Determine the (x, y) coordinate at the center of the cell enclosing the given text.  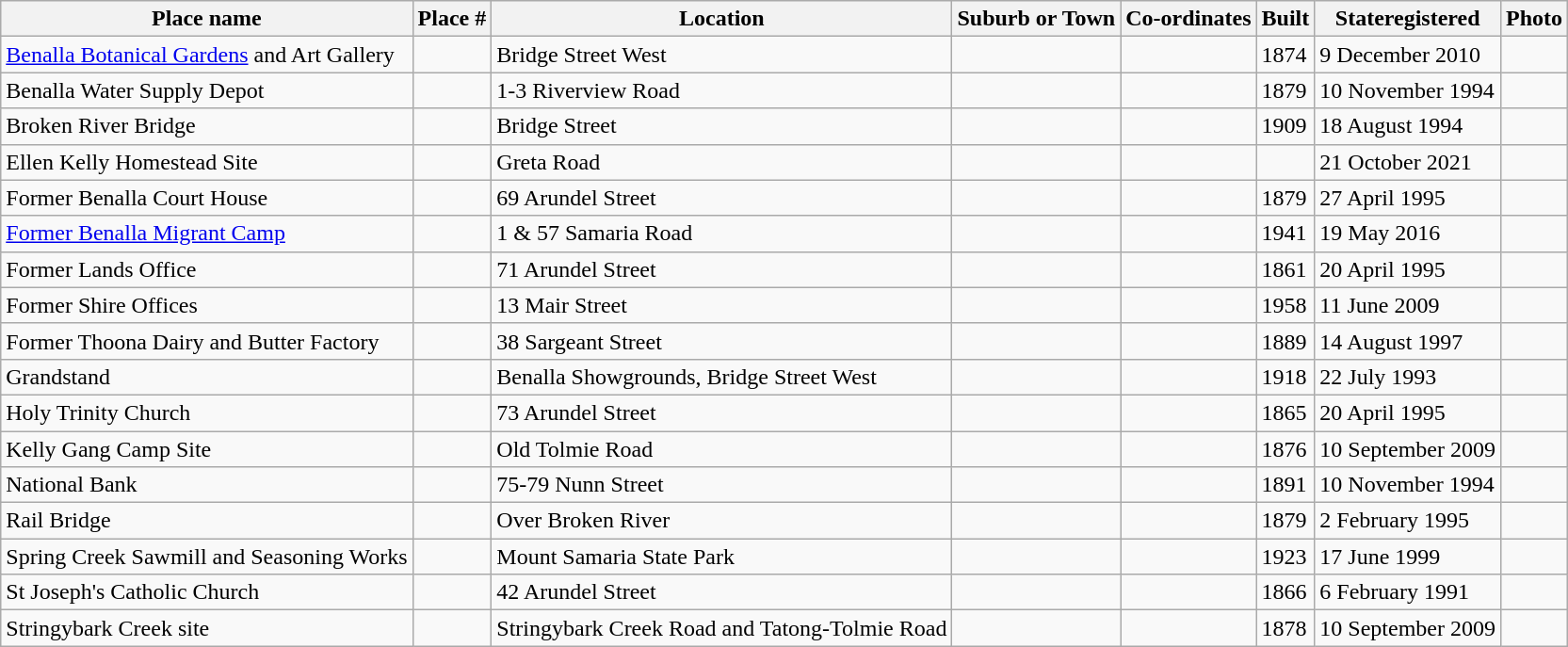
Bridge Street West (721, 55)
Benalla Water Supply Depot (207, 90)
38 Sargeant Street (721, 341)
1891 (1285, 485)
1876 (1285, 449)
Rail Bridge (207, 521)
Location (721, 19)
Photo (1535, 19)
6 February 1991 (1408, 592)
Bridge Street (721, 126)
1889 (1285, 341)
Former Shire Offices (207, 305)
Former Benalla Court House (207, 198)
1923 (1285, 557)
1865 (1285, 412)
42 Arundel Street (721, 592)
1941 (1285, 234)
27 April 1995 (1408, 198)
1 & 57 Samaria Road (721, 234)
18 August 1994 (1408, 126)
Old Tolmie Road (721, 449)
Grandstand (207, 377)
2 February 1995 (1408, 521)
1861 (1285, 269)
11 June 2009 (1408, 305)
9 December 2010 (1408, 55)
1-3 Riverview Road (721, 90)
National Bank (207, 485)
Benalla Botanical Gardens and Art Gallery (207, 55)
1958 (1285, 305)
Over Broken River (721, 521)
Stateregistered (1408, 19)
14 August 1997 (1408, 341)
Suburb or Town (1036, 19)
Ellen Kelly Homestead Site (207, 162)
1866 (1285, 592)
St Joseph's Catholic Church (207, 592)
Stringybark Creek site (207, 628)
Stringybark Creek Road and Tatong-Tolmie Road (721, 628)
Spring Creek Sawmill and Seasoning Works (207, 557)
75-79 Nunn Street (721, 485)
1918 (1285, 377)
19 May 2016 (1408, 234)
Benalla Showgrounds, Bridge Street West (721, 377)
69 Arundel Street (721, 198)
Former Lands Office (207, 269)
Place name (207, 19)
Mount Samaria State Park (721, 557)
1878 (1285, 628)
17 June 1999 (1408, 557)
Greta Road (721, 162)
Place # (452, 19)
Former Benalla Migrant Camp (207, 234)
Former Thoona Dairy and Butter Factory (207, 341)
71 Arundel Street (721, 269)
21 October 2021 (1408, 162)
1874 (1285, 55)
Broken River Bridge (207, 126)
Kelly Gang Camp Site (207, 449)
22 July 1993 (1408, 377)
73 Arundel Street (721, 412)
1909 (1285, 126)
Holy Trinity Church (207, 412)
Co-ordinates (1188, 19)
Built (1285, 19)
13 Mair Street (721, 305)
